Pinpoint the cell where the given text exists, returning its (x, y) midpoint coordinate. 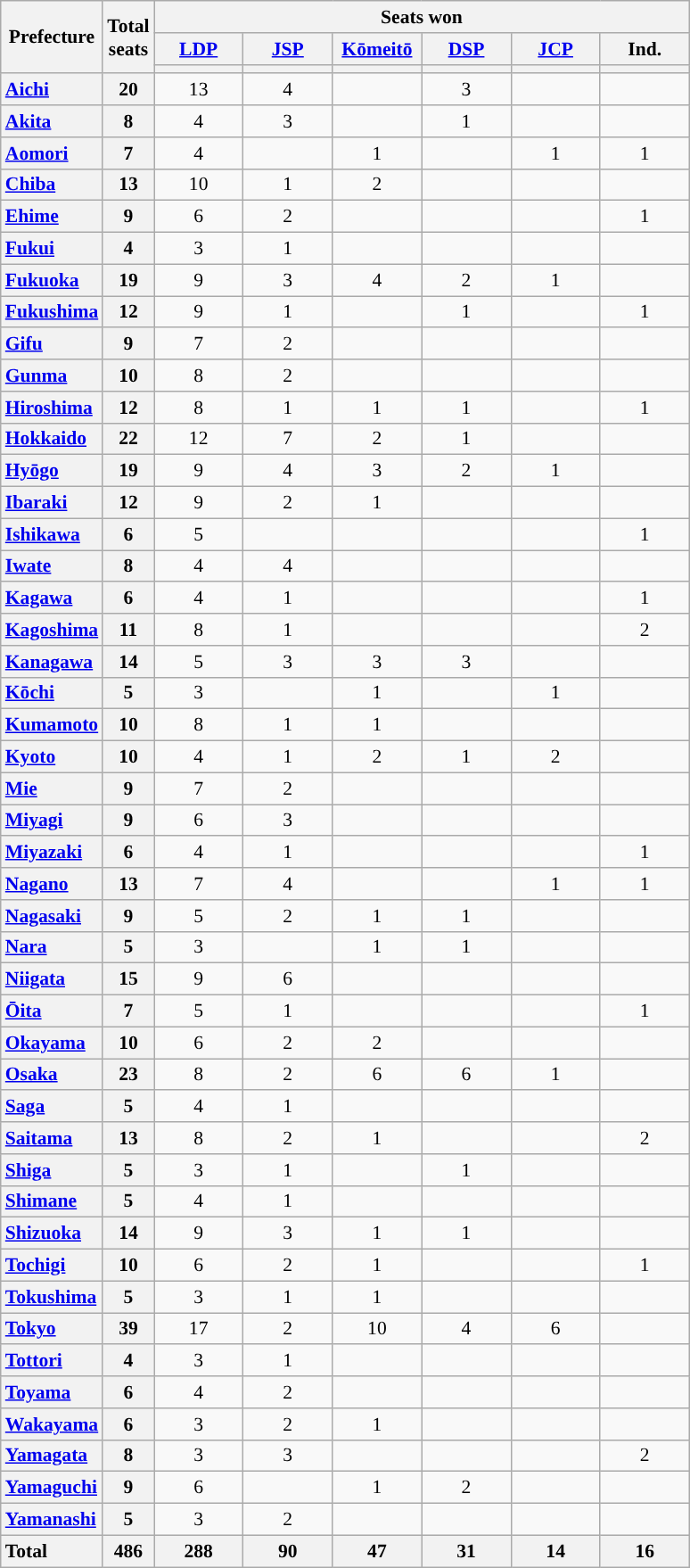
Hokkaido (52, 439)
Saga (52, 1107)
288 (199, 1551)
Hyōgo (52, 471)
Wakayama (52, 1424)
Aichi (52, 90)
JSP (288, 49)
23 (128, 1075)
JCP (555, 49)
486 (128, 1551)
15 (128, 979)
DSP (466, 49)
Yamagata (52, 1456)
17 (199, 1329)
Tottori (52, 1361)
16 (645, 1551)
Nara (52, 947)
Gunma (52, 375)
Shimane (52, 1201)
Nagasaki (52, 916)
11 (128, 630)
Saitama (52, 1138)
Shizuoka (52, 1234)
22 (128, 439)
Totalseats (128, 37)
Kagawa (52, 598)
Miyagi (52, 821)
Kōmeitō (377, 49)
Fukuoka (52, 280)
Niigata (52, 979)
Ōita (52, 1011)
Kōchi (52, 693)
Tochigi (52, 1266)
20 (128, 90)
Ibaraki (52, 503)
Total (52, 1551)
Chiba (52, 185)
Ehime (52, 217)
Kagoshima (52, 630)
90 (288, 1551)
Aomori (52, 153)
Tokyo (52, 1329)
Nagano (52, 884)
Ishikawa (52, 534)
Hiroshima (52, 408)
Seats won (423, 17)
Kanagawa (52, 662)
39 (128, 1329)
Osaka (52, 1075)
Miyazaki (52, 853)
47 (377, 1551)
Gifu (52, 344)
Kyoto (52, 757)
Yamanashi (52, 1520)
Ind. (645, 49)
Fukui (52, 249)
Okayama (52, 1043)
Shiga (52, 1170)
Yamaguchi (52, 1488)
31 (466, 1551)
Prefecture (52, 37)
Mie (52, 788)
Kumamoto (52, 725)
Toyama (52, 1392)
LDP (199, 49)
Akita (52, 121)
Fukushima (52, 312)
Tokushima (52, 1297)
Iwate (52, 566)
